Find where the given text appears and provide that cell's center as (x, y) coordinate. 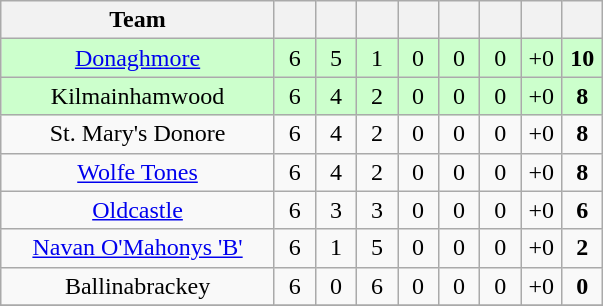
10 (582, 58)
Kilmainhamwood (138, 96)
Wolfe Tones (138, 172)
Navan O'Mahonys 'B' (138, 248)
St. Mary's Donore (138, 134)
Oldcastle (138, 210)
Ballinabrackey (138, 286)
Team (138, 20)
Donaghmore (138, 58)
